Scan for the cell matching the given text and deliver its (x, y) coordinate at center. 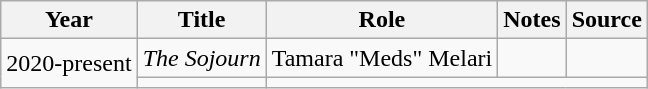
Tamara "Meds" Melari (382, 58)
Title (202, 20)
Role (382, 20)
Year (69, 20)
The Sojourn (202, 58)
Source (606, 20)
Notes (532, 20)
2020-present (69, 64)
